Find where the given text appears and provide that cell's center as [x, y] coordinate. 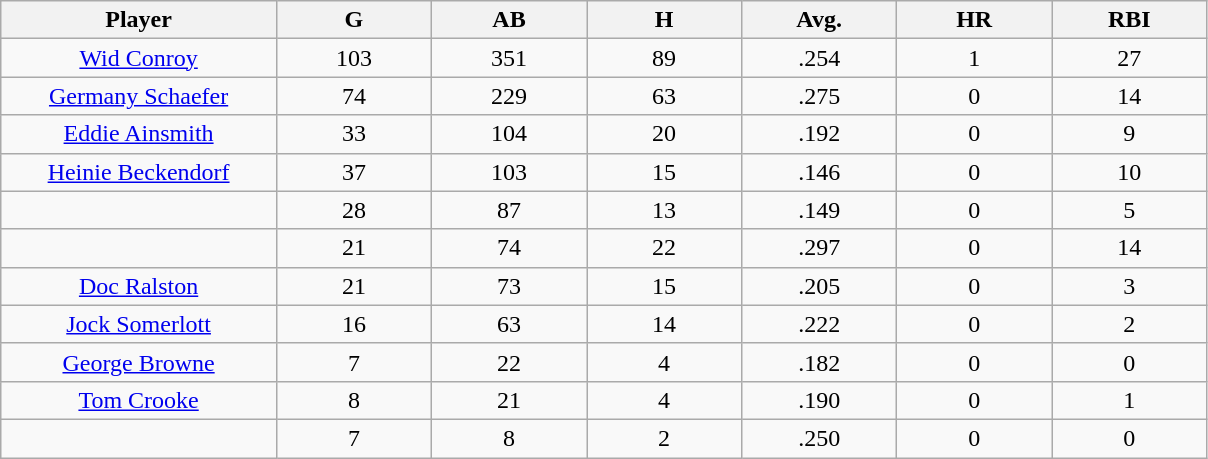
Wid Conroy [139, 58]
229 [508, 96]
.182 [820, 362]
Tom Crooke [139, 400]
20 [664, 134]
Jock Somerlott [139, 324]
9 [1130, 134]
37 [354, 172]
AB [508, 20]
33 [354, 134]
G [354, 20]
10 [1130, 172]
5 [1130, 210]
73 [508, 286]
13 [664, 210]
.190 [820, 400]
87 [508, 210]
.222 [820, 324]
.254 [820, 58]
George Browne [139, 362]
.192 [820, 134]
RBI [1130, 20]
Eddie Ainsmith [139, 134]
.146 [820, 172]
3 [1130, 286]
89 [664, 58]
H [664, 20]
.250 [820, 438]
Doc Ralston [139, 286]
.297 [820, 248]
.149 [820, 210]
.275 [820, 96]
104 [508, 134]
Germany Schaefer [139, 96]
HR [974, 20]
27 [1130, 58]
Player [139, 20]
16 [354, 324]
28 [354, 210]
.205 [820, 286]
Avg. [820, 20]
Heinie Beckendorf [139, 172]
351 [508, 58]
